Return [x, y] of the center of cell containing provided text 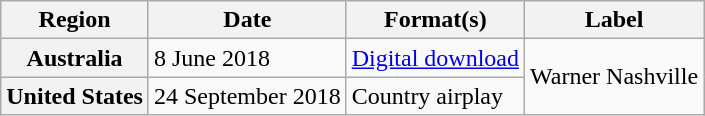
Warner Nashville [614, 77]
Australia [75, 58]
Label [614, 20]
Date [247, 20]
8 June 2018 [247, 58]
Region [75, 20]
Digital download [435, 58]
Country airplay [435, 96]
United States [75, 96]
24 September 2018 [247, 96]
Format(s) [435, 20]
